Output the [X, Y] coordinate of the center of the cell containing the given text.  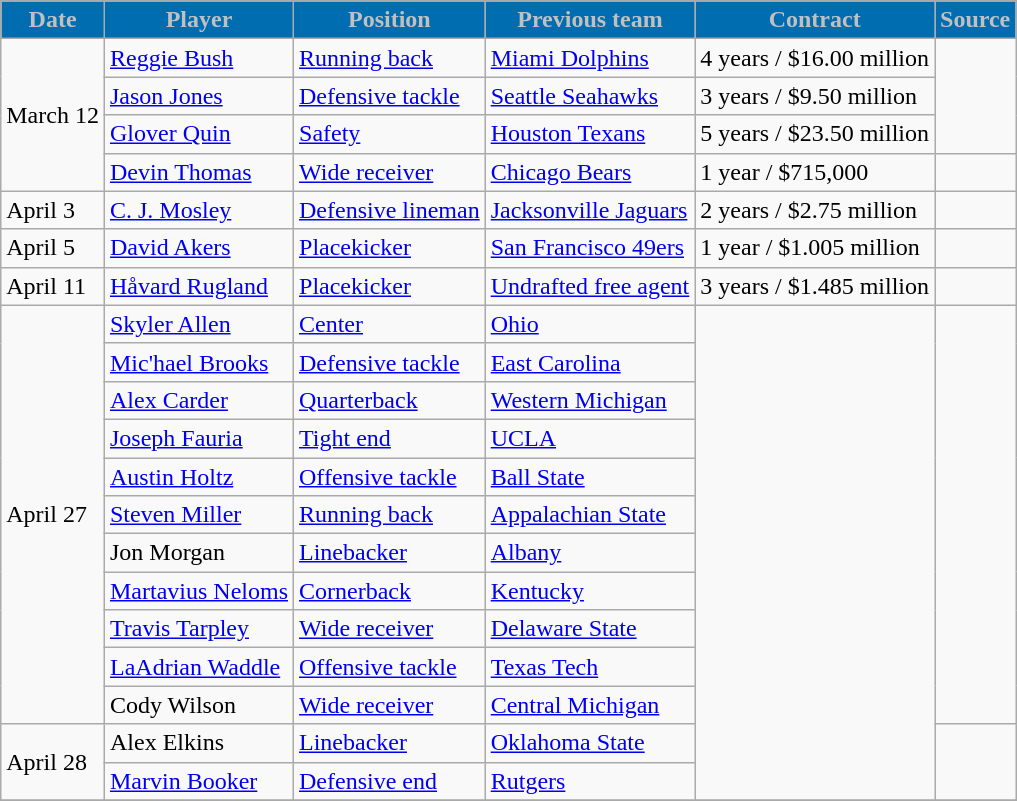
Skyler Allen [198, 324]
C. J. Mosley [198, 210]
Source [976, 20]
Mic'hael Brooks [198, 362]
Houston Texans [590, 134]
Jon Morgan [198, 553]
Appalachian State [590, 515]
Contract [815, 20]
Rutgers [590, 781]
4 years / $16.00 million [815, 58]
Oklahoma State [590, 743]
Joseph Fauria [198, 438]
Center [390, 324]
Tight end [390, 438]
2 years / $2.75 million [815, 210]
Reggie Bush [198, 58]
Martavius Neloms [198, 591]
Miami Dolphins [590, 58]
Safety [390, 134]
April 11 [53, 286]
April 5 [53, 248]
Ball State [590, 477]
Alex Carder [198, 400]
Marvin Booker [198, 781]
Alex Elkins [198, 743]
Cornerback [390, 591]
Travis Tarpley [198, 629]
1 year / $1.005 million [815, 248]
LaAdrian Waddle [198, 667]
April 28 [53, 762]
Previous team [590, 20]
Kentucky [590, 591]
San Francisco 49ers [590, 248]
Seattle Seahawks [590, 96]
Jacksonville Jaguars [590, 210]
Defensive lineman [390, 210]
Devin Thomas [198, 172]
Steven Miller [198, 515]
Date [53, 20]
Albany [590, 553]
Austin Holtz [198, 477]
Western Michigan [590, 400]
East Carolina [590, 362]
Glover Quin [198, 134]
5 years / $23.50 million [815, 134]
David Akers [198, 248]
Defensive end [390, 781]
Texas Tech [590, 667]
Håvard Rugland [198, 286]
Undrafted free agent [590, 286]
April 3 [53, 210]
3 years / $1.485 million [815, 286]
UCLA [590, 438]
1 year / $715,000 [815, 172]
Quarterback [390, 400]
Position [390, 20]
April 27 [53, 514]
Delaware State [590, 629]
Cody Wilson [198, 705]
3 years / $9.50 million [815, 96]
Chicago Bears [590, 172]
March 12 [53, 115]
Player [198, 20]
Central Michigan [590, 705]
Jason Jones [198, 96]
Ohio [590, 324]
